Determine the (X, Y) coordinate at the center of the cell enclosing the given text.  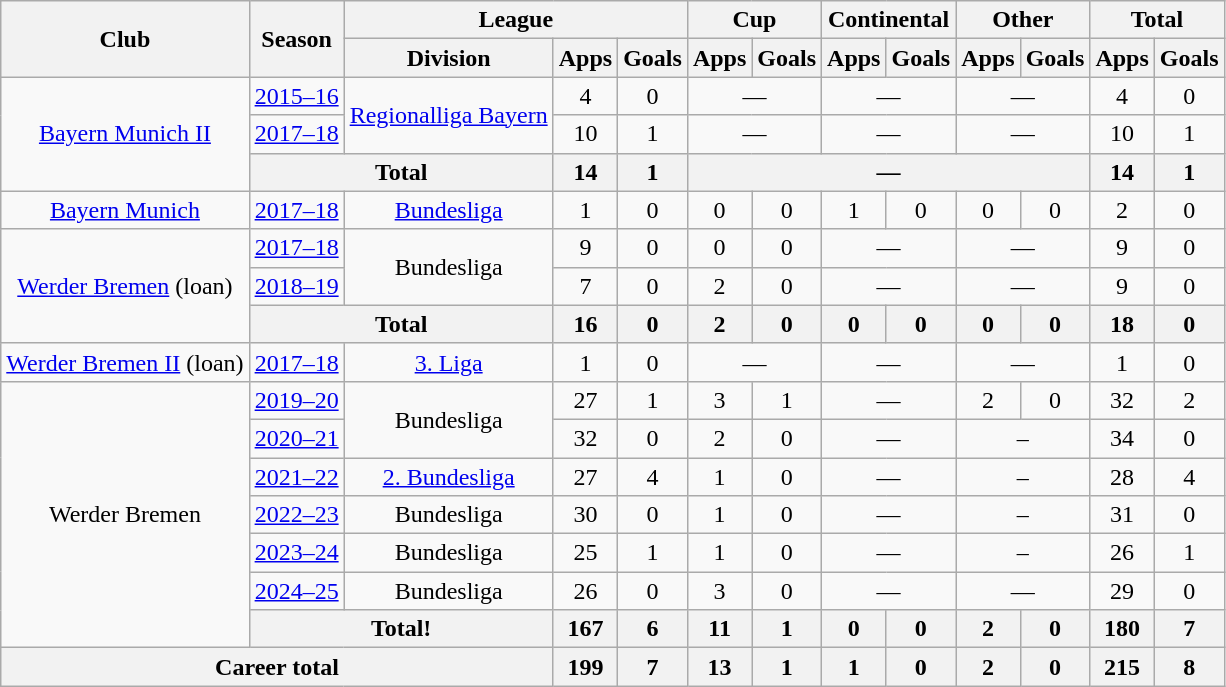
16 (585, 324)
199 (585, 667)
215 (1122, 667)
180 (1122, 629)
25 (585, 553)
Continental (889, 20)
Division (448, 58)
2021–22 (296, 477)
2022–23 (296, 515)
League (516, 20)
31 (1122, 515)
Cup (754, 20)
2019–20 (296, 400)
Werder Bremen II (loan) (125, 362)
167 (585, 629)
Other (1023, 20)
18 (1122, 324)
Total! (401, 629)
2018–19 (296, 286)
Regionalliga Bayern (448, 115)
2024–25 (296, 591)
2023–24 (296, 553)
2. Bundesliga (448, 477)
Werder Bremen (125, 514)
6 (653, 629)
28 (1122, 477)
11 (719, 629)
29 (1122, 591)
Career total (277, 667)
3. Liga (448, 362)
2015–16 (296, 96)
34 (1122, 438)
Werder Bremen (loan) (125, 286)
30 (585, 515)
Bayern Munich (125, 210)
Bayern Munich II (125, 134)
8 (1189, 667)
Season (296, 39)
13 (719, 667)
Club (125, 39)
2020–21 (296, 438)
